Scan for the cell matching the given text and deliver its [X, Y] coordinate at center. 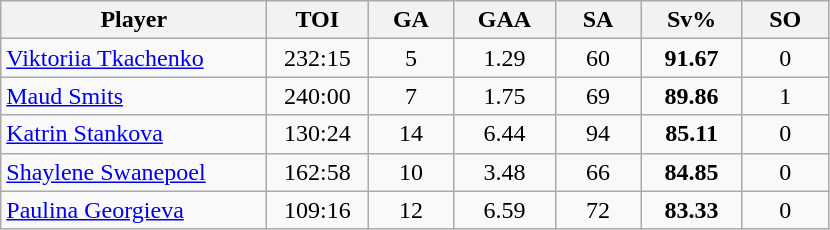
Viktoriia Tkachenko [134, 58]
6.59 [504, 210]
162:58 [318, 172]
232:15 [318, 58]
91.67 [692, 58]
60 [598, 58]
69 [598, 96]
Katrin Stankova [134, 134]
240:00 [318, 96]
72 [598, 210]
Shaylene Swanepoel [134, 172]
1 [785, 96]
TOI [318, 20]
94 [598, 134]
SA [598, 20]
1.29 [504, 58]
84.85 [692, 172]
66 [598, 172]
GA [411, 20]
109:16 [318, 210]
10 [411, 172]
GAA [504, 20]
12 [411, 210]
Sv% [692, 20]
3.48 [504, 172]
89.86 [692, 96]
Paulina Georgieva [134, 210]
130:24 [318, 134]
14 [411, 134]
5 [411, 58]
1.75 [504, 96]
83.33 [692, 210]
7 [411, 96]
SO [785, 20]
Player [134, 20]
85.11 [692, 134]
Maud Smits [134, 96]
6.44 [504, 134]
